Provide the (x, y) coordinate of the cell's center where the given text is located.  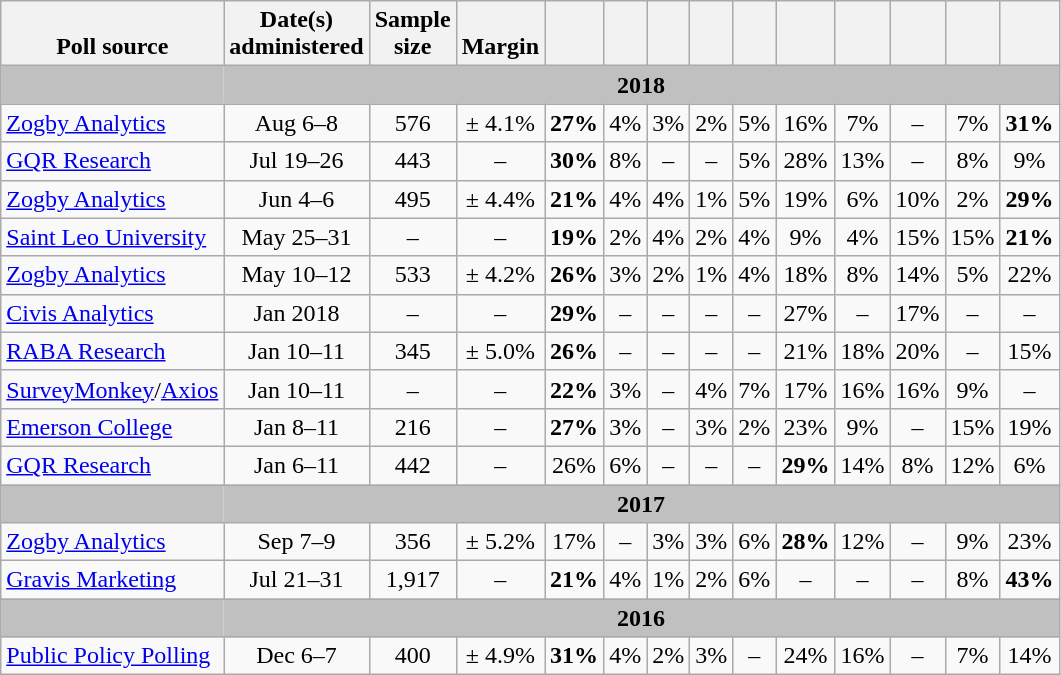
Aug 6–8 (296, 123)
Jan 2018 (296, 313)
Margin (500, 34)
Jul 19–26 (296, 161)
Poll source (112, 34)
216 (412, 427)
May 10–12 (296, 275)
442 (412, 465)
345 (412, 351)
Jan 8–11 (296, 427)
495 (412, 199)
10% (918, 199)
Jul 21–31 (296, 580)
2018 (642, 85)
2017 (642, 503)
443 (412, 161)
400 (412, 656)
Sep 7–9 (296, 542)
± 4.9% (500, 656)
± 5.0% (500, 351)
2016 (642, 618)
Jan 6–11 (296, 465)
30% (574, 161)
SurveyMonkey/Axios (112, 389)
± 5.2% (500, 542)
533 (412, 275)
356 (412, 542)
Public Policy Polling (112, 656)
Gravis Marketing (112, 580)
1,917 (412, 580)
Saint Leo University (112, 237)
RABA Research (112, 351)
Civis Analytics (112, 313)
Date(s)administered (296, 34)
Jun 4–6 (296, 199)
Emerson College (112, 427)
Dec 6–7 (296, 656)
± 4.4% (500, 199)
May 25–31 (296, 237)
± 4.1% (500, 123)
± 4.2% (500, 275)
20% (918, 351)
576 (412, 123)
13% (862, 161)
Samplesize (412, 34)
24% (806, 656)
43% (1030, 580)
